Identify which cell holds the provided text, then report its (X, Y) central coordinate. 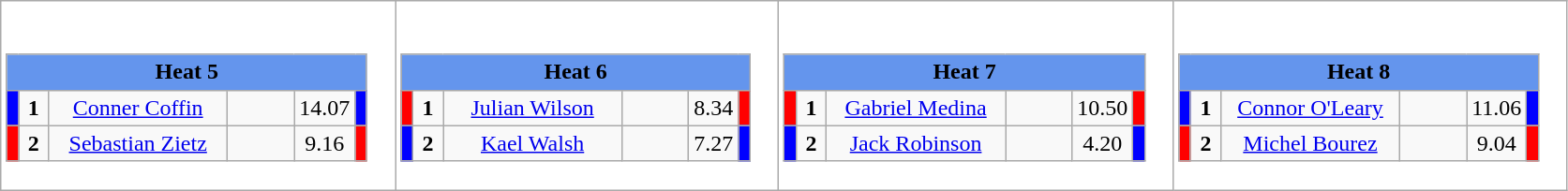
Heat 7 1 Gabriel Medina 10.50 2 Jack Robinson 4.20 (977, 95)
Sebastian Zietz (139, 143)
10.50 (1102, 108)
8.34 (714, 108)
Heat 7 (964, 72)
Connor O'Leary (1310, 108)
7.27 (714, 143)
11.06 (1497, 108)
Heat 8 1 Connor O'Leary 11.06 2 Michel Bourez 9.04 (1370, 95)
Michel Bourez (1310, 143)
Heat 6 (575, 72)
Julian Wilson (532, 108)
14.07 (324, 108)
9.16 (324, 143)
Heat 5 (187, 72)
Conner Coffin (139, 108)
Kael Walsh (532, 143)
9.04 (1497, 143)
Heat 5 1 Conner Coffin 14.07 2 Sebastian Zietz 9.16 (199, 95)
Jack Robinson (917, 143)
4.20 (1102, 143)
Heat 8 (1359, 72)
Gabriel Medina (917, 108)
Heat 6 1 Julian Wilson 8.34 2 Kael Walsh 7.27 (587, 95)
